Detect which cell encompasses the target text, then output its [X, Y] center coordinate. 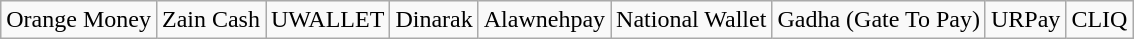
National Wallet [692, 20]
CLIQ [1100, 20]
URPay [1025, 20]
UWALLET [328, 20]
Alawnehpay [544, 20]
Orange Money [79, 20]
Dinarak [434, 20]
Gadha (Gate To Pay) [879, 20]
Zain Cash [210, 20]
